Determine the [x, y] coordinate at the center of the cell enclosing the given text.  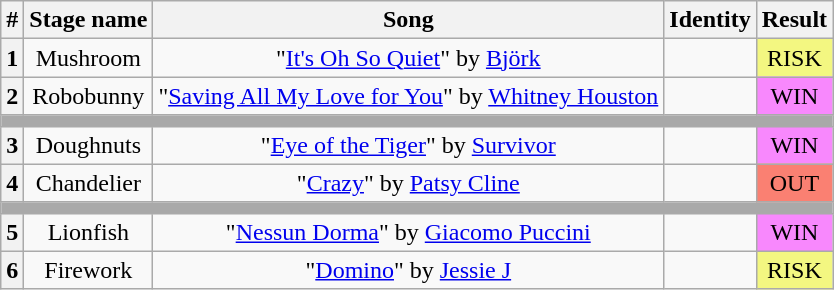
Robobunny [88, 96]
Result [794, 20]
# [12, 20]
Identity [710, 20]
OUT [794, 183]
Stage name [88, 20]
5 [12, 232]
"Domino" by Jessie J [408, 270]
Firework [88, 270]
"It's Oh So Quiet" by Björk [408, 58]
"Saving All My Love for You" by Whitney Houston [408, 96]
Lionfish [88, 232]
Chandelier [88, 183]
3 [12, 145]
Doughnuts [88, 145]
Mushroom [88, 58]
"Nessun Dorma" by Giacomo Puccini [408, 232]
4 [12, 183]
1 [12, 58]
"Crazy" by Patsy Cline [408, 183]
Song [408, 20]
6 [12, 270]
"Eye of the Tiger" by Survivor [408, 145]
2 [12, 96]
